For the text-containing cell, return its midpoint in (X, Y) coordinate format. 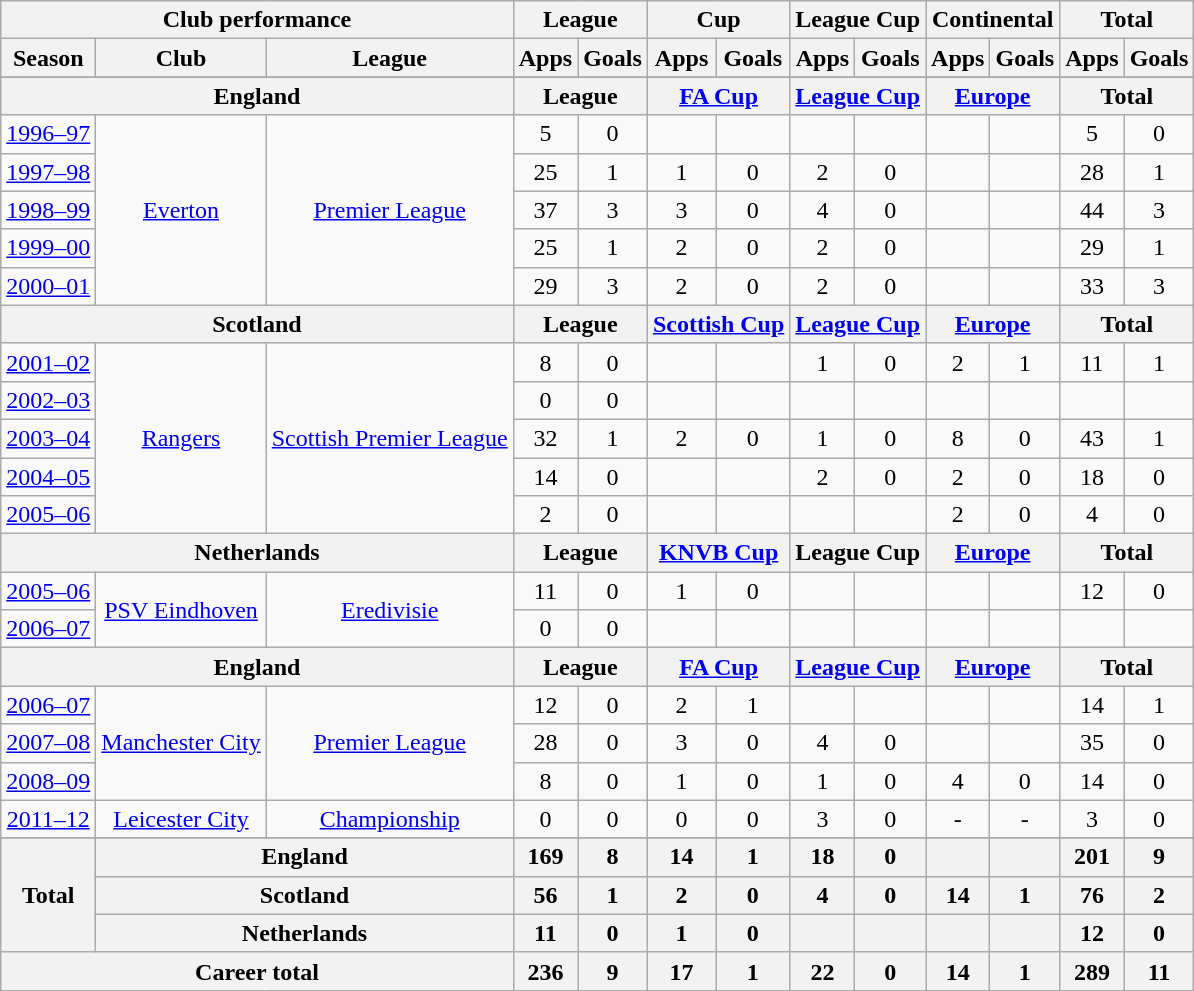
169 (545, 857)
44 (1092, 210)
Eredivisie (390, 610)
35 (1092, 743)
201 (1092, 857)
2000–01 (48, 286)
2011–12 (48, 819)
76 (1092, 895)
2001–02 (48, 362)
Career total (257, 971)
Championship (390, 819)
Rangers (181, 438)
Club (181, 58)
Club performance (257, 20)
Leicester City (181, 819)
236 (545, 971)
1997–98 (48, 172)
2004–05 (48, 477)
Continental (993, 20)
43 (1092, 438)
32 (545, 438)
Scottish Cup (718, 324)
KNVB Cup (718, 553)
Scottish Premier League (390, 438)
22 (822, 971)
56 (545, 895)
1998–99 (48, 210)
37 (545, 210)
2002–03 (48, 400)
1996–97 (48, 134)
Manchester City (181, 743)
33 (1092, 286)
Everton (181, 210)
2003–04 (48, 438)
Cup (718, 20)
2007–08 (48, 743)
Season (48, 58)
2008–09 (48, 781)
1999–00 (48, 248)
289 (1092, 971)
PSV Eindhoven (181, 610)
17 (681, 971)
